Output the [X, Y] coordinate of the center of the cell containing the given text.  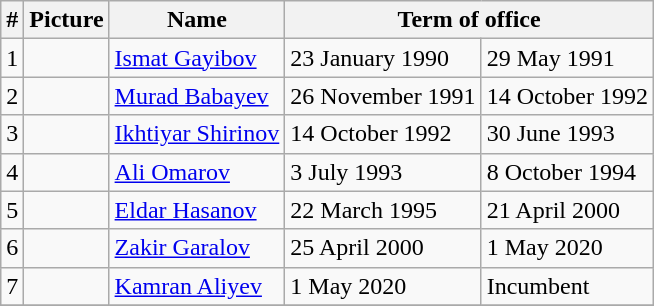
6 [12, 248]
4 [12, 172]
3 July 1993 [383, 172]
22 March 1995 [383, 210]
# [12, 20]
Picture [66, 20]
5 [12, 210]
29 May 1991 [567, 58]
8 October 1994 [567, 172]
25 April 2000 [383, 248]
Ikhtiyar Shirinov [197, 134]
Name [197, 20]
2 [12, 96]
Zakir Garalov [197, 248]
Ali Omarov [197, 172]
Eldar Hasanov [197, 210]
Murad Babayev [197, 96]
23 January 1990 [383, 58]
3 [12, 134]
21 April 2000 [567, 210]
30 June 1993 [567, 134]
7 [12, 286]
Ismat Gayibov [197, 58]
Term of office [470, 20]
26 November 1991 [383, 96]
1 [12, 58]
Incumbent [567, 286]
Kamran Aliyev [197, 286]
